Return (X, Y) of the center of cell containing provided text 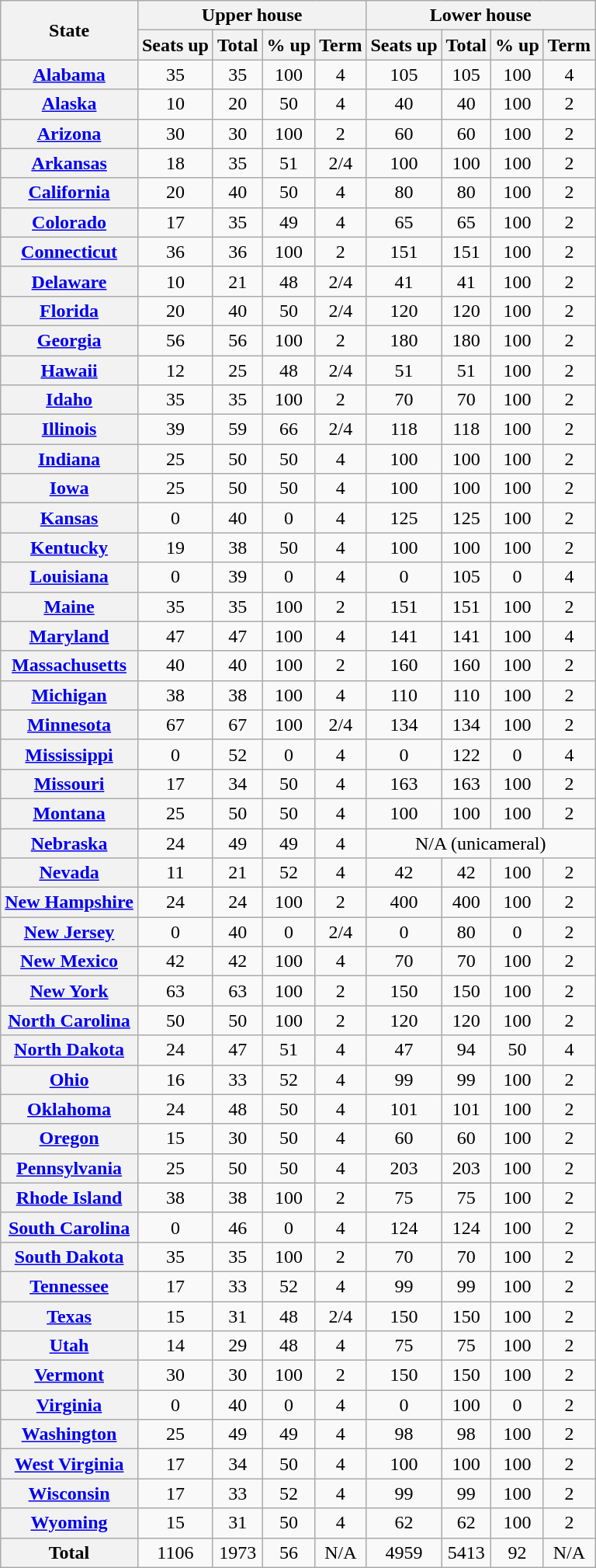
46 (237, 1227)
29 (237, 1346)
14 (175, 1346)
State (70, 30)
Maine (70, 607)
California (70, 193)
Texas (70, 1316)
Mississippi (70, 754)
Upper house (251, 16)
Indiana (70, 459)
New Hampshire (70, 902)
Oregon (70, 1139)
Wisconsin (70, 1493)
Maryland (70, 636)
Delaware (70, 281)
66 (289, 429)
North Carolina (70, 1020)
18 (175, 163)
Iowa (70, 488)
Oklahoma (70, 1109)
Lower house (481, 16)
Massachusetts (70, 666)
N/A (unicameral) (481, 843)
West Virginia (70, 1464)
Colorado (70, 222)
Alaska (70, 104)
Nebraska (70, 843)
Vermont (70, 1375)
Nevada (70, 873)
North Dakota (70, 1050)
Missouri (70, 784)
94 (466, 1050)
New York (70, 991)
Utah (70, 1346)
11 (175, 873)
Florida (70, 311)
Louisiana (70, 577)
Illinois (70, 429)
Ohio (70, 1080)
4959 (404, 1552)
1973 (237, 1552)
New Jersey (70, 932)
Kansas (70, 518)
Minnesota (70, 725)
Michigan (70, 695)
New Mexico (70, 961)
59 (237, 429)
1106 (175, 1552)
12 (175, 370)
South Carolina (70, 1227)
Hawaii (70, 370)
19 (175, 548)
Virginia (70, 1405)
122 (466, 754)
Arkansas (70, 163)
5413 (466, 1552)
Georgia (70, 340)
16 (175, 1080)
Rhode Island (70, 1198)
Montana (70, 813)
Wyoming (70, 1523)
Connecticut (70, 252)
92 (518, 1552)
South Dakota (70, 1257)
Washington (70, 1434)
Pennsylvania (70, 1168)
Alabama (70, 75)
Arizona (70, 134)
Idaho (70, 400)
Tennessee (70, 1286)
Kentucky (70, 548)
